From the cell containing the given text, extract its center point as [X, Y] coordinate. 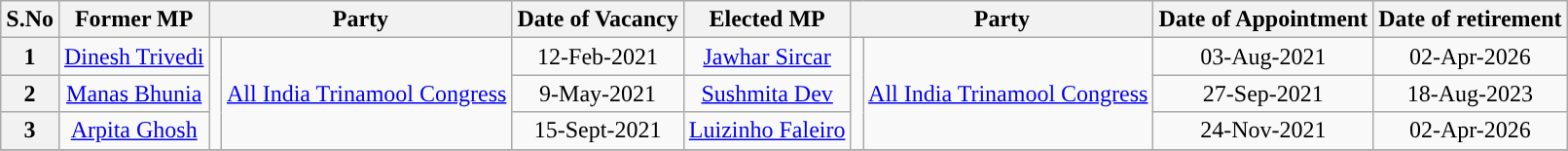
03-Aug-2021 [1263, 57]
18-Aug-2023 [1470, 94]
27-Sep-2021 [1263, 94]
S.No [30, 19]
Luizinho Faleiro [767, 131]
Arpita Ghosh [133, 131]
1 [30, 57]
15-Sept-2021 [598, 131]
Elected MP [767, 19]
Jawhar Sircar [767, 57]
2 [30, 94]
Date of retirement [1470, 19]
Dinesh Trivedi [133, 57]
12-Feb-2021 [598, 57]
9-May-2021 [598, 94]
Date of Appointment [1263, 19]
24-Nov-2021 [1263, 131]
Manas Bhunia [133, 94]
Sushmita Dev [767, 94]
3 [30, 131]
Date of Vacancy [598, 19]
Former MP [133, 19]
